Detect which cell encompasses the target text, then output its [X, Y] center coordinate. 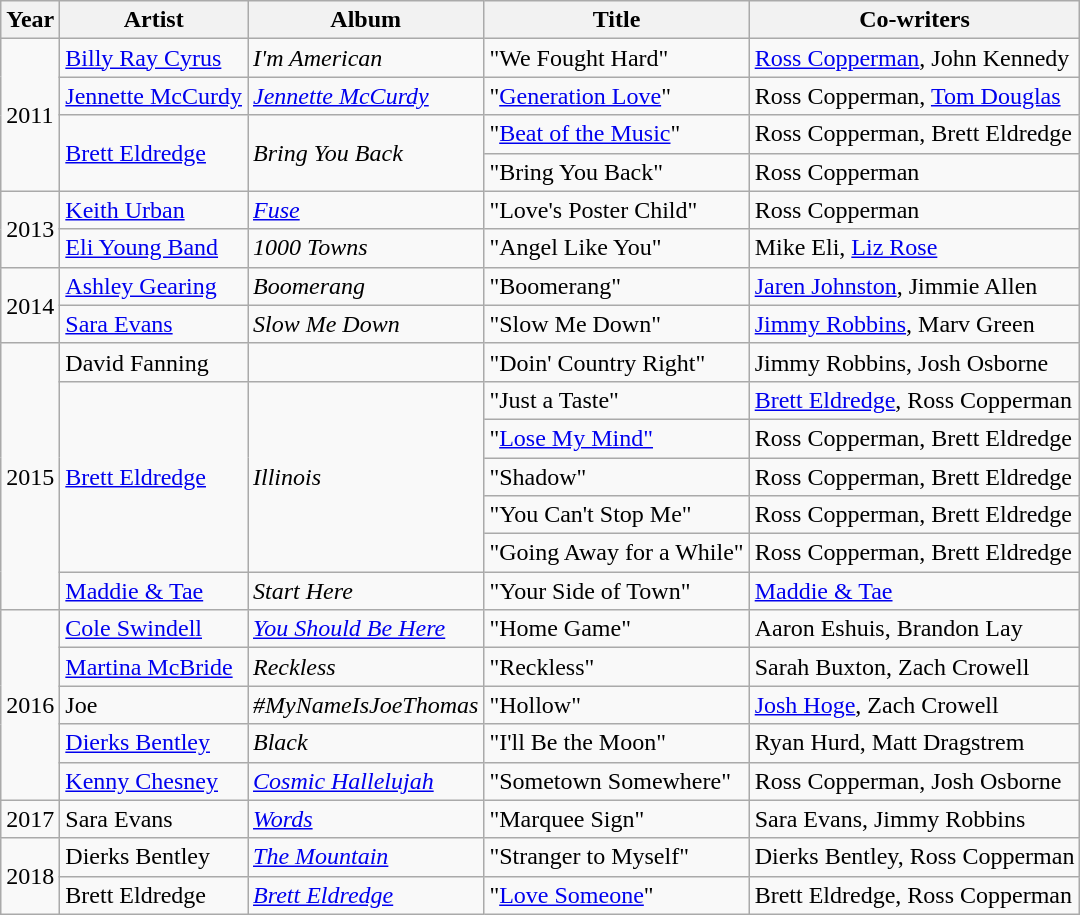
2014 [30, 305]
"Shadow" [616, 477]
"You Can't Stop Me" [616, 515]
Jimmy Robbins, Marv Green [914, 324]
"Going Away for a While" [616, 553]
Reckless [366, 667]
Jimmy Robbins, Josh Osborne [914, 362]
Co-writers [914, 20]
Ashley Gearing [154, 286]
Boomerang [366, 286]
2017 [30, 819]
"I'll Be the Moon" [616, 743]
2018 [30, 876]
Title [616, 20]
Kenny Chesney [154, 781]
"Just a Taste" [616, 400]
Words [366, 819]
Aaron Eshuis, Brandon Lay [914, 629]
"Angel Like You" [616, 248]
Start Here [366, 591]
"We Fought Hard" [616, 58]
2011 [30, 115]
"Hollow" [616, 705]
Fuse [366, 210]
"Stranger to Myself" [616, 857]
Mike Eli, Liz Rose [914, 248]
You Should Be Here [366, 629]
Artist [154, 20]
1000 Towns [366, 248]
Eli Young Band [154, 248]
"Generation Love" [616, 96]
Illinois [366, 476]
"Love Someone" [616, 895]
I'm American [366, 58]
Josh Hoge, Zach Crowell [914, 705]
Ross Copperman, Josh Osborne [914, 781]
"Your Side of Town" [616, 591]
Sarah Buxton, Zach Crowell [914, 667]
Ross Copperman, Tom Douglas [914, 96]
Ryan Hurd, Matt Dragstrem [914, 743]
"Doin' Country Right" [616, 362]
"Sometown Somewhere" [616, 781]
Cole Swindell [154, 629]
David Fanning [154, 362]
"Home Game" [616, 629]
Billy Ray Cyrus [154, 58]
2013 [30, 229]
Year [30, 20]
Bring You Back [366, 153]
"Reckless" [616, 667]
"Marquee Sign" [616, 819]
"Love's Poster Child" [616, 210]
Dierks Bentley, Ross Copperman [914, 857]
Black [366, 743]
2015 [30, 476]
The Mountain [366, 857]
Jaren Johnston, Jimmie Allen [914, 286]
Cosmic Hallelujah [366, 781]
"Boomerang" [616, 286]
"Beat of the Music" [616, 134]
Ross Copperman, John Kennedy [914, 58]
Slow Me Down [366, 324]
Martina McBride [154, 667]
Keith Urban [154, 210]
"Lose My Mind" [616, 438]
Joe [154, 705]
#MyNameIsJoeThomas [366, 705]
Album [366, 20]
"Slow Me Down" [616, 324]
"Bring You Back" [616, 172]
Sara Evans, Jimmy Robbins [914, 819]
2016 [30, 705]
